Extract the (X, Y) coordinate from the center of the cell holding the provided text.  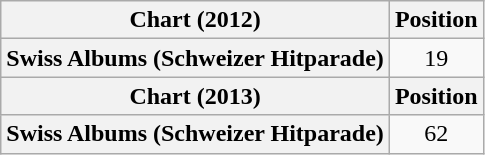
62 (436, 134)
19 (436, 58)
Chart (2012) (196, 20)
Chart (2013) (196, 96)
